Detect which cell encompasses the target text, then output its (x, y) center coordinate. 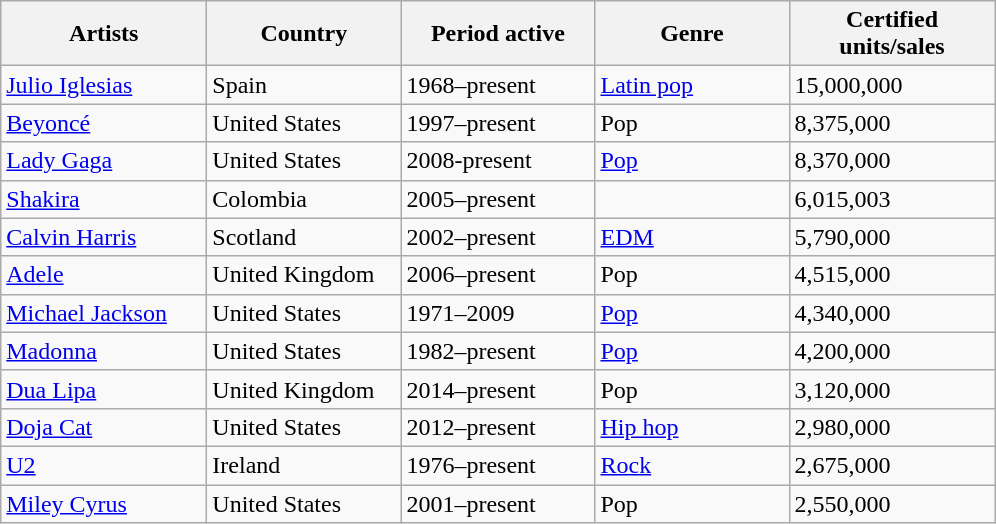
2001–present (498, 503)
Country (304, 34)
Period active (498, 34)
Michael Jackson (104, 313)
Madonna (104, 351)
2012–present (498, 427)
Beyoncé (104, 123)
Shakira (104, 199)
5,790,000 (892, 237)
1976–present (498, 465)
1997–present (498, 123)
8,370,000 (892, 161)
Miley Cyrus (104, 503)
Calvin Harris (104, 237)
2,675,000 (892, 465)
2,550,000 (892, 503)
Spain (304, 85)
Latin pop (692, 85)
1971–2009 (498, 313)
4,340,000 (892, 313)
Lady Gaga (104, 161)
Julio Iglesias (104, 85)
4,200,000 (892, 351)
Scotland (304, 237)
Adele (104, 275)
Ireland (304, 465)
Hip hop (692, 427)
2006–present (498, 275)
Dua Lipa (104, 389)
3,120,000 (892, 389)
2014–present (498, 389)
2002–present (498, 237)
15,000,000 (892, 85)
Genre (692, 34)
4,515,000 (892, 275)
EDM (692, 237)
Rock (692, 465)
Colombia (304, 199)
2008-present (498, 161)
Certified units/sales (892, 34)
1982–present (498, 351)
8,375,000 (892, 123)
2,980,000 (892, 427)
U2 (104, 465)
1968–present (498, 85)
Artists (104, 34)
6,015,003 (892, 199)
Doja Cat (104, 427)
2005–present (498, 199)
